Locate the cell with the specified text and output its [x, y] center coordinate. 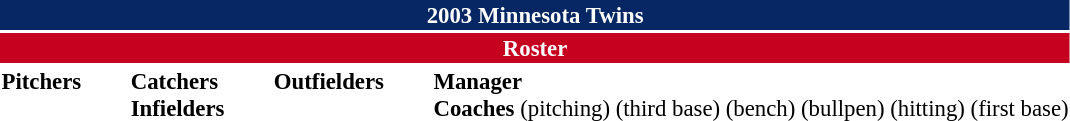
2003 Minnesota Twins [535, 15]
Roster [535, 48]
